Search for the cell housing the specified text and yield its [x, y] center coordinate. 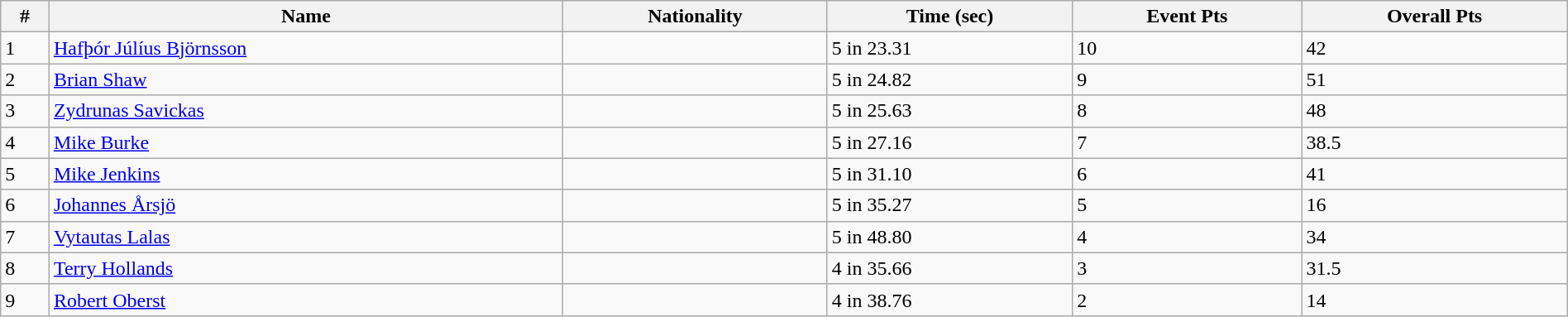
38.5 [1434, 142]
Name [306, 17]
4 in 35.66 [949, 268]
5 in 24.82 [949, 79]
42 [1434, 48]
Hafþór Júlíus Björnsson [306, 48]
1 [25, 48]
Zydrunas Savickas [306, 111]
Johannes Årsjö [306, 205]
34 [1434, 237]
Vytautas Lalas [306, 237]
5 in 27.16 [949, 142]
5 in 23.31 [949, 48]
Mike Burke [306, 142]
Brian Shaw [306, 79]
Mike Jenkins [306, 174]
51 [1434, 79]
14 [1434, 300]
Overall Pts [1434, 17]
Event Pts [1188, 17]
Nationality [696, 17]
Robert Oberst [306, 300]
5 in 35.27 [949, 205]
Time (sec) [949, 17]
5 in 48.80 [949, 237]
48 [1434, 111]
31.5 [1434, 268]
5 in 25.63 [949, 111]
41 [1434, 174]
Terry Hollands [306, 268]
4 in 38.76 [949, 300]
16 [1434, 205]
5 in 31.10 [949, 174]
# [25, 17]
10 [1188, 48]
